Locate the cell with the specified text and output its [x, y] center coordinate. 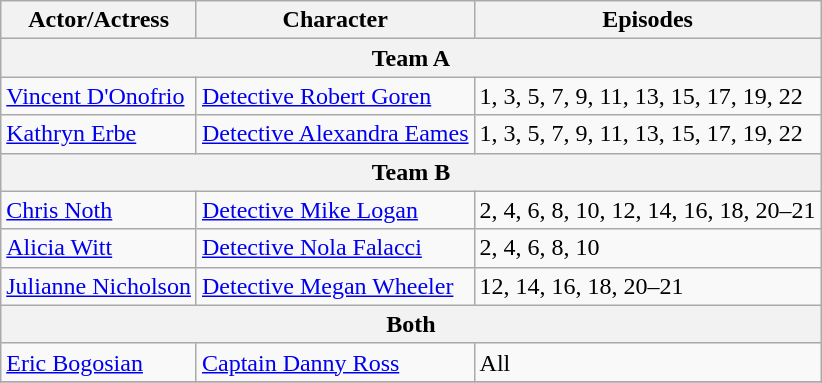
Team A [411, 58]
Detective Alexandra Eames [335, 134]
Julianne Nicholson [99, 286]
Both [411, 324]
Alicia Witt [99, 248]
2, 4, 6, 8, 10 [648, 248]
Actor/Actress [99, 20]
Kathryn Erbe [99, 134]
Eric Bogosian [99, 362]
Vincent D'Onofrio [99, 96]
Character [335, 20]
Detective Megan Wheeler [335, 286]
Detective Mike Logan [335, 210]
All [648, 362]
12, 14, 16, 18, 20–21 [648, 286]
Detective Robert Goren [335, 96]
Captain Danny Ross [335, 362]
Team B [411, 172]
Chris Noth [99, 210]
Episodes [648, 20]
Detective Nola Falacci [335, 248]
2, 4, 6, 8, 10, 12, 14, 16, 18, 20–21 [648, 210]
